Determine the [X, Y] coordinate at the center of the cell enclosing the given text.  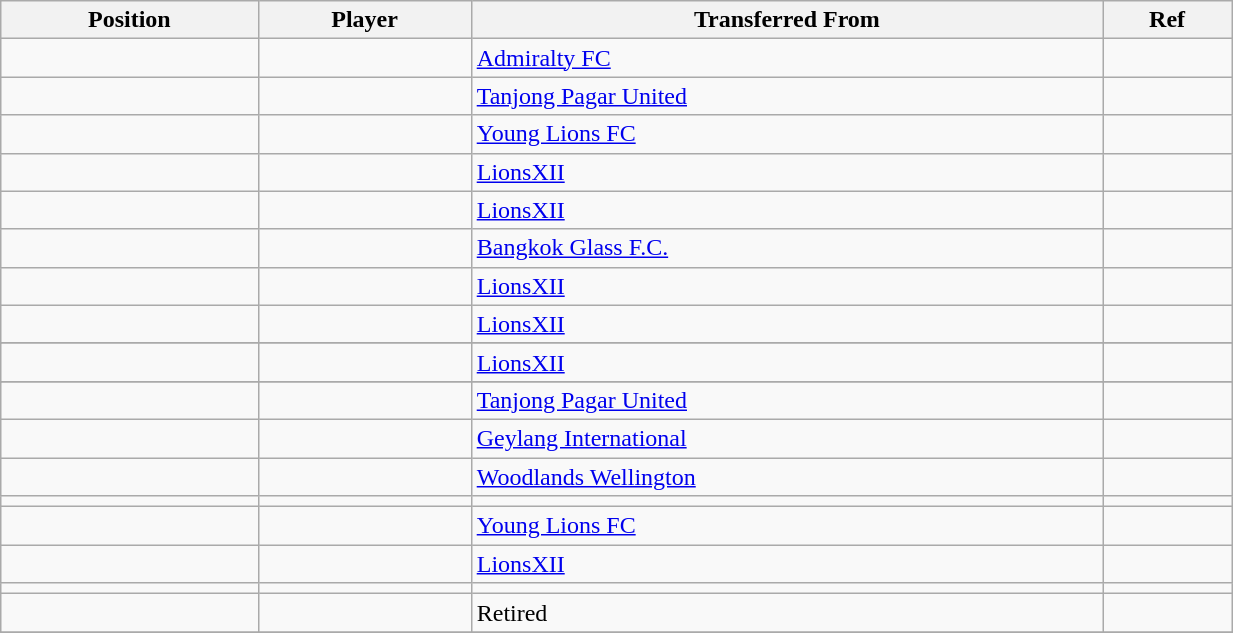
Transferred From [786, 20]
Position [130, 20]
Player [364, 20]
Ref [1168, 20]
Retired [786, 613]
Bangkok Glass F.C. [786, 248]
Woodlands Wellington [786, 477]
Admiralty FC [786, 58]
Geylang International [786, 438]
